Return the [x, y] coordinate for the center point of the cell that contains the specified text.  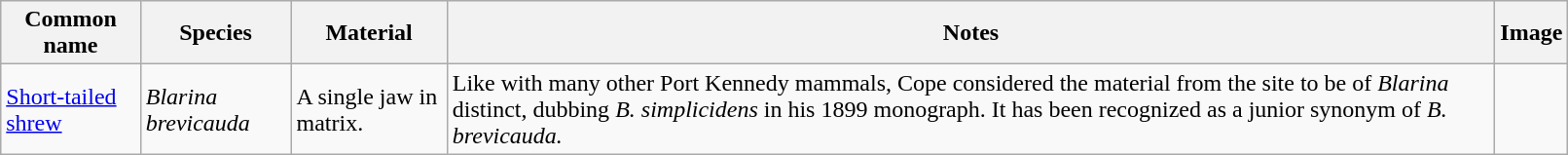
Notes [970, 33]
Short-tailed shrew [71, 109]
Material [369, 33]
A single jaw in matrix. [369, 109]
Species [216, 33]
Image [1532, 33]
Common name [71, 33]
Blarina brevicauda [216, 109]
